Output the [x, y] coordinate of the center of the cell containing the given text.  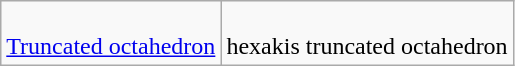
Truncated octahedron [111, 34]
hexakis truncated octahedron [367, 34]
